Scan for the cell matching the given text and deliver its (x, y) coordinate at center. 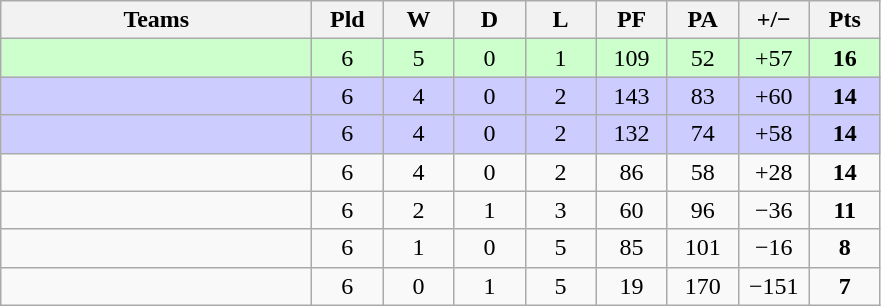
60 (632, 210)
PF (632, 20)
+/− (774, 20)
Pld (348, 20)
Pts (844, 20)
+28 (774, 172)
19 (632, 286)
−36 (774, 210)
170 (702, 286)
−16 (774, 248)
8 (844, 248)
85 (632, 248)
132 (632, 134)
L (560, 20)
D (490, 20)
11 (844, 210)
143 (632, 96)
7 (844, 286)
86 (632, 172)
Teams (156, 20)
83 (702, 96)
PA (702, 20)
+58 (774, 134)
58 (702, 172)
96 (702, 210)
−151 (774, 286)
74 (702, 134)
W (418, 20)
109 (632, 58)
16 (844, 58)
101 (702, 248)
3 (560, 210)
52 (702, 58)
+57 (774, 58)
+60 (774, 96)
